Provide the (X, Y) coordinate of the cell's center where the given text is located.  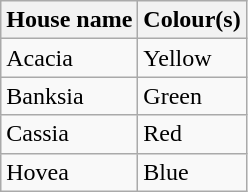
Blue (192, 172)
Hovea (70, 172)
Banksia (70, 96)
House name (70, 20)
Green (192, 96)
Yellow (192, 58)
Colour(s) (192, 20)
Acacia (70, 58)
Red (192, 134)
Cassia (70, 134)
